Identify which cell holds the provided text, then report its (X, Y) central coordinate. 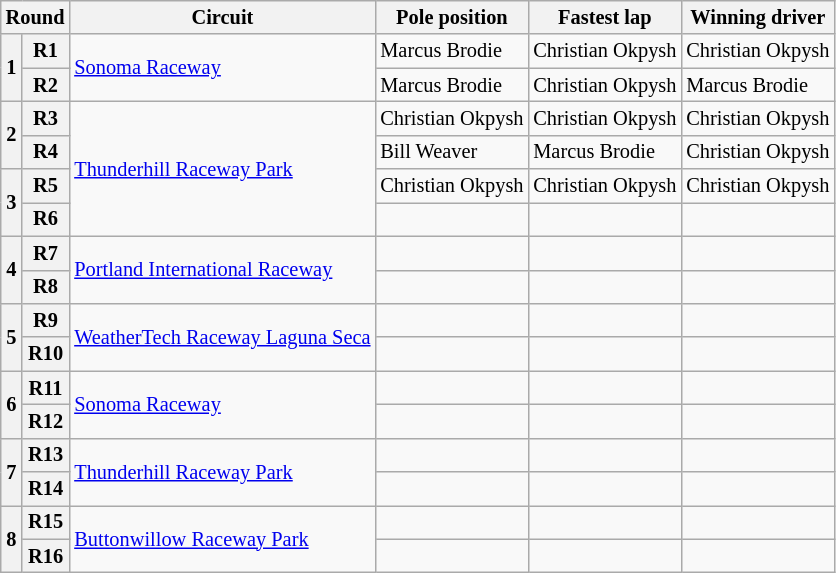
R10 (46, 354)
Circuit (222, 17)
Buttonwillow Raceway Park (222, 538)
WeatherTech Raceway Laguna Seca (222, 336)
4 (12, 270)
R6 (46, 219)
8 (12, 538)
R7 (46, 253)
Fastest lap (604, 17)
R13 (46, 455)
6 (12, 404)
Portland International Raceway (222, 270)
R4 (46, 152)
R16 (46, 556)
R2 (46, 85)
Bill Weaver (452, 152)
Winning driver (758, 17)
7 (12, 472)
R5 (46, 186)
3 (12, 202)
1 (12, 68)
R3 (46, 118)
5 (12, 336)
R9 (46, 320)
Round (36, 17)
2 (12, 134)
R12 (46, 421)
R1 (46, 51)
R11 (46, 388)
R8 (46, 287)
R14 (46, 489)
Pole position (452, 17)
R15 (46, 522)
